From the cell containing the given text, extract its center point as [x, y] coordinate. 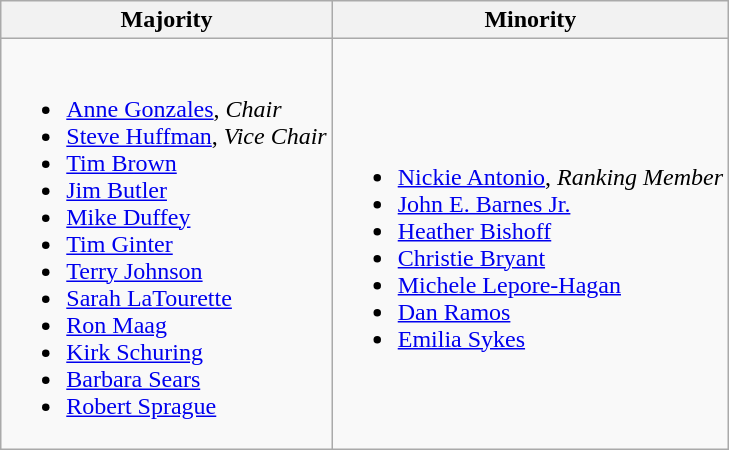
Minority [530, 20]
Majority [166, 20]
Nickie Antonio, Ranking MemberJohn E. Barnes Jr.Heather BishoffChristie BryantMichele Lepore-HaganDan RamosEmilia Sykes [530, 244]
